Capture the cell that displays the provided text and extract its (X, Y) central coordinate. 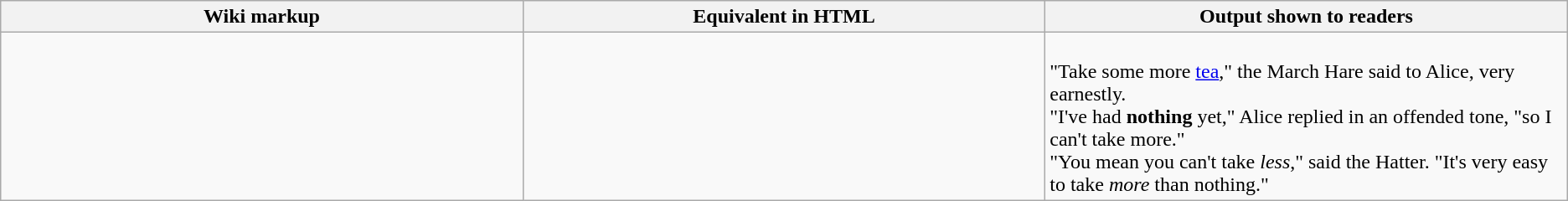
Equivalent in HTML (784, 17)
Wiki markup (261, 17)
Output shown to readers (1307, 17)
